Provide the (X, Y) coordinate of the cell's center where the given text is located.  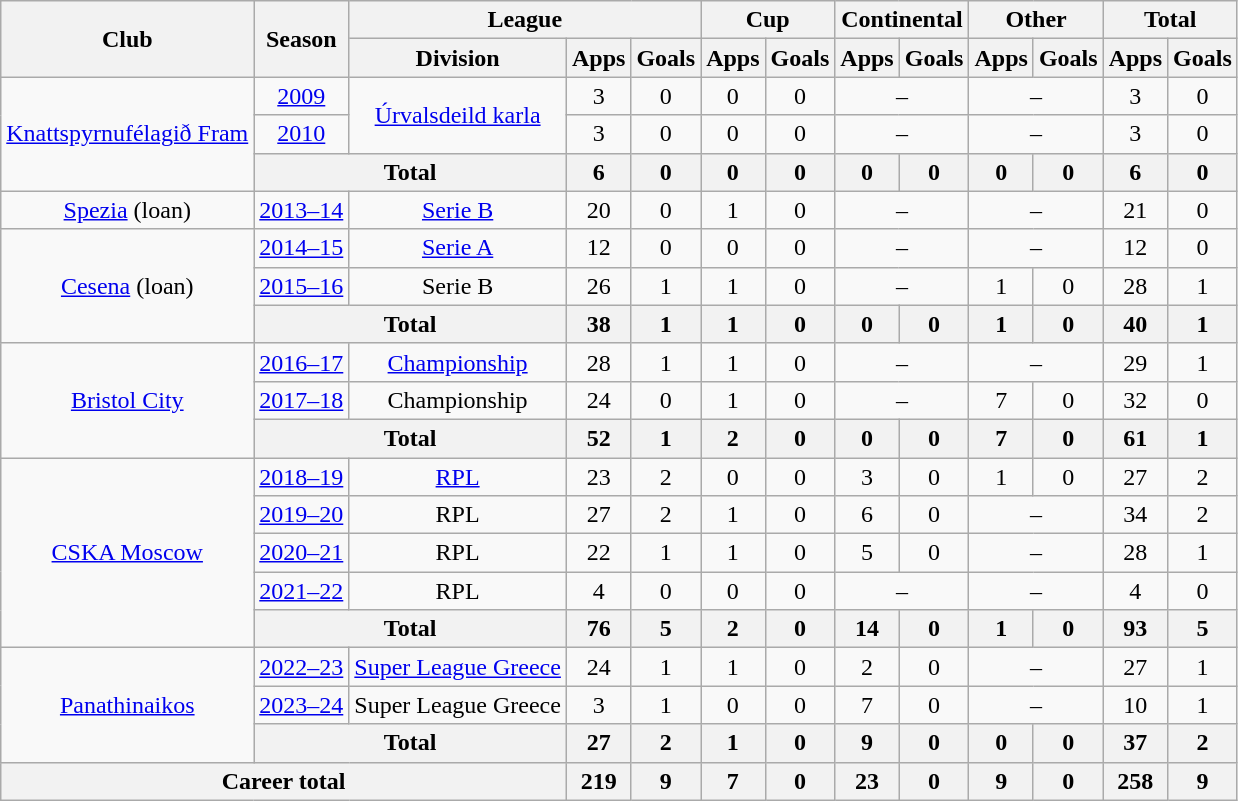
2018–19 (302, 477)
Career total (284, 781)
2017–18 (302, 400)
Panathinaikos (128, 705)
22 (598, 553)
2023–24 (302, 705)
76 (598, 629)
258 (1135, 781)
38 (598, 324)
20 (598, 210)
2019–20 (302, 515)
2014–15 (302, 248)
2013–14 (302, 210)
Division (458, 58)
2015–16 (302, 286)
Continental (902, 20)
Other (1036, 20)
2016–17 (302, 362)
Serie A (458, 248)
Cesena (loan) (128, 286)
34 (1135, 515)
37 (1135, 743)
2009 (302, 96)
Season (302, 39)
Spezia (loan) (128, 210)
Úrvalsdeild karla (458, 115)
219 (598, 781)
52 (598, 438)
2021–22 (302, 591)
Cup (768, 20)
29 (1135, 362)
40 (1135, 324)
2020–21 (302, 553)
2010 (302, 134)
Knattspyrnufélagið Fram (128, 134)
21 (1135, 210)
League (525, 20)
10 (1135, 705)
CSKA Moscow (128, 553)
61 (1135, 438)
14 (867, 629)
26 (598, 286)
2022–23 (302, 667)
Bristol City (128, 400)
93 (1135, 629)
32 (1135, 400)
Club (128, 39)
